Detect which cell encompasses the target text, then output its [x, y] center coordinate. 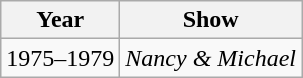
Show [211, 20]
Nancy & Michael [211, 58]
1975–1979 [60, 58]
Year [60, 20]
